For the text-containing cell, return its midpoint in [x, y] coordinate format. 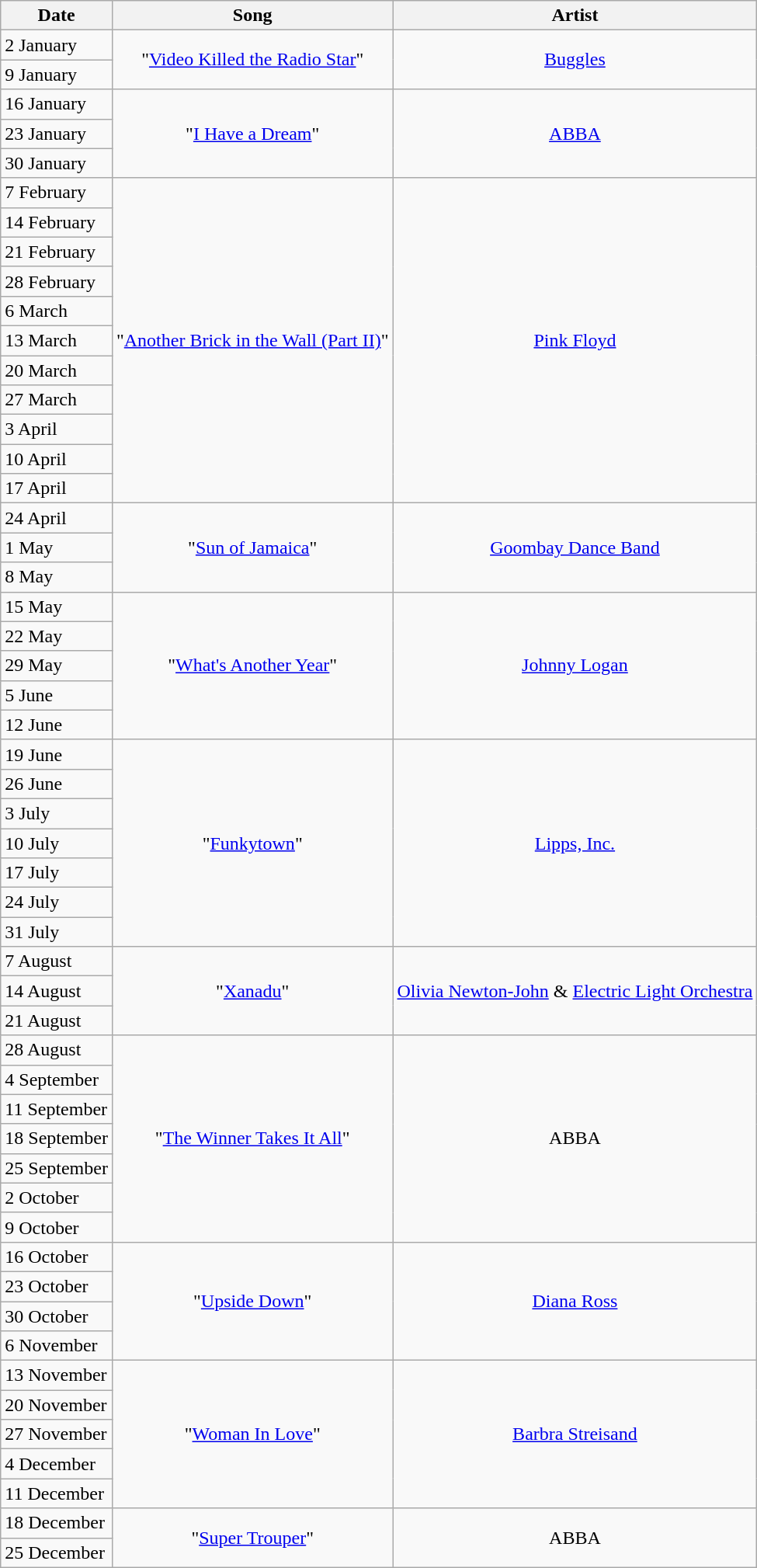
27 March [57, 400]
21 August [57, 1020]
30 October [57, 1316]
10 April [57, 459]
24 July [57, 902]
Diana Ross [575, 1301]
25 December [57, 1552]
29 May [57, 666]
30 January [57, 163]
"Sun of Jamaica" [252, 548]
3 July [57, 813]
14 August [57, 991]
"Woman In Love" [252, 1434]
23 January [57, 134]
Goombay Dance Band [575, 548]
Date [57, 16]
Barbra Streisand [575, 1434]
4 December [57, 1464]
27 November [57, 1434]
Olivia Newton-John & Electric Light Orchestra [575, 991]
"Funkytown" [252, 843]
23 October [57, 1286]
6 March [57, 311]
7 August [57, 961]
24 April [57, 518]
17 July [57, 873]
20 November [57, 1405]
Artist [575, 16]
11 December [57, 1493]
17 April [57, 488]
31 July [57, 932]
28 February [57, 281]
"Upside Down" [252, 1301]
3 April [57, 429]
"Video Killed the Radio Star" [252, 60]
10 July [57, 843]
Lipps, Inc. [575, 843]
28 August [57, 1050]
"The Winner Takes It All" [252, 1139]
16 October [57, 1257]
Pink Floyd [575, 340]
21 February [57, 252]
26 June [57, 784]
1 May [57, 548]
13 March [57, 340]
Buggles [575, 60]
7 February [57, 193]
16 January [57, 104]
25 September [57, 1168]
6 November [57, 1346]
15 May [57, 607]
13 November [57, 1375]
8 May [57, 577]
"Super Trouper" [252, 1538]
12 June [57, 725]
11 September [57, 1109]
"What's Another Year" [252, 666]
"Xanadu" [252, 991]
Song [252, 16]
5 June [57, 695]
2 October [57, 1198]
4 September [57, 1080]
"I Have a Dream" [252, 134]
"Another Brick in the Wall (Part II)" [252, 340]
18 December [57, 1523]
9 January [57, 75]
19 June [57, 754]
14 February [57, 222]
Johnny Logan [575, 666]
9 October [57, 1227]
22 May [57, 636]
2 January [57, 45]
18 September [57, 1139]
20 March [57, 370]
